Determine the [X, Y] coordinate at the center of the cell enclosing the given text.  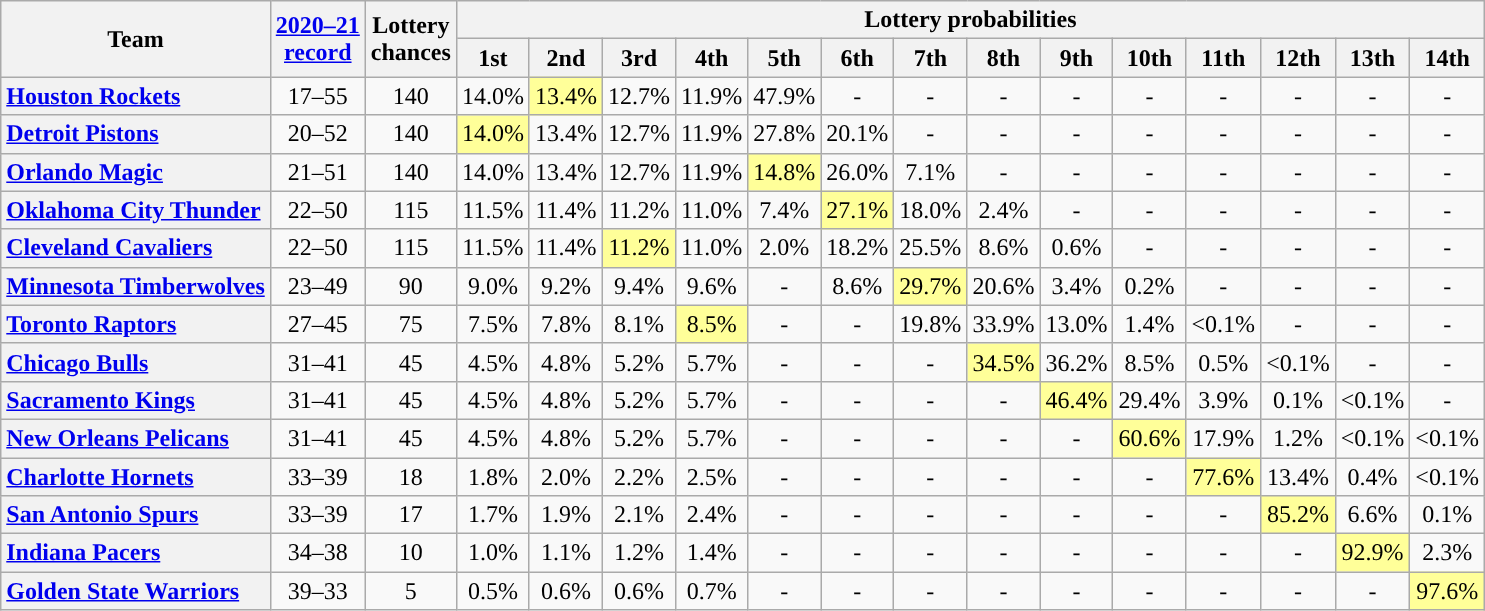
27.1% [858, 210]
2.2% [638, 477]
New Orleans Pelicans [136, 438]
Lotterychances [410, 39]
Team [136, 39]
14.8% [784, 172]
47.9% [784, 96]
25.5% [930, 248]
90 [410, 286]
Orlando Magic [136, 172]
60.6% [1150, 438]
Toronto Raptors [136, 324]
7.5% [492, 324]
20–52 [318, 134]
8.1% [638, 324]
29.4% [1150, 400]
12th [1298, 58]
1.8% [492, 477]
26.0% [858, 172]
Oklahoma City Thunder [136, 210]
97.6% [1448, 591]
17.9% [1224, 438]
85.2% [1298, 515]
92.9% [1372, 553]
77.6% [1224, 477]
17–55 [318, 96]
7.4% [784, 210]
29.7% [930, 286]
2.3% [1448, 553]
Detroit Pistons [136, 134]
7th [930, 58]
7.8% [566, 324]
Minnesota Timberwolves [136, 286]
6.6% [1372, 515]
0.4% [1372, 477]
21–51 [318, 172]
Chicago Bulls [136, 362]
9.0% [492, 286]
4th [712, 58]
1.0% [492, 553]
20.1% [858, 134]
3.9% [1224, 400]
6th [858, 58]
San Antonio Spurs [136, 515]
18.2% [858, 248]
11th [1224, 58]
3.4% [1076, 286]
13.0% [1076, 324]
2.5% [712, 477]
34.5% [1004, 362]
8th [1004, 58]
Cleveland Cavaliers [136, 248]
2.1% [638, 515]
1.9% [566, 515]
10 [410, 553]
20.6% [1004, 286]
17 [410, 515]
0.7% [712, 591]
1.7% [492, 515]
14th [1448, 58]
Lottery probabilities [970, 20]
9.6% [712, 286]
5 [410, 591]
7.1% [930, 172]
1.1% [566, 553]
19.8% [930, 324]
5th [784, 58]
9.2% [566, 286]
18 [410, 477]
9th [1076, 58]
75 [410, 324]
1st [492, 58]
Charlotte Hornets [136, 477]
13th [1372, 58]
2nd [566, 58]
27.8% [784, 134]
2020–21record [318, 39]
0.2% [1150, 286]
Indiana Pacers [136, 553]
3rd [638, 58]
Golden State Warriors [136, 591]
46.4% [1076, 400]
27–45 [318, 324]
33.9% [1004, 324]
23–49 [318, 286]
39–33 [318, 591]
18.0% [930, 210]
Houston Rockets [136, 96]
34–38 [318, 553]
10th [1150, 58]
Sacramento Kings [136, 400]
9.4% [638, 286]
36.2% [1076, 362]
